Locate the cell with the specified text and output its (X, Y) center coordinate. 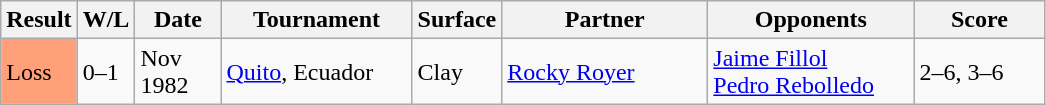
Result (39, 20)
Nov 1982 (178, 72)
Rocky Royer (605, 72)
0–1 (106, 72)
W/L (106, 20)
Clay (457, 72)
Loss (39, 72)
Tournament (316, 20)
Surface (457, 20)
2–6, 3–6 (980, 72)
Opponents (811, 20)
Partner (605, 20)
Score (980, 20)
Jaime Fillol Pedro Rebolledo (811, 72)
Quito, Ecuador (316, 72)
Date (178, 20)
